Find where the given text appears and provide that cell's center as (X, Y) coordinate. 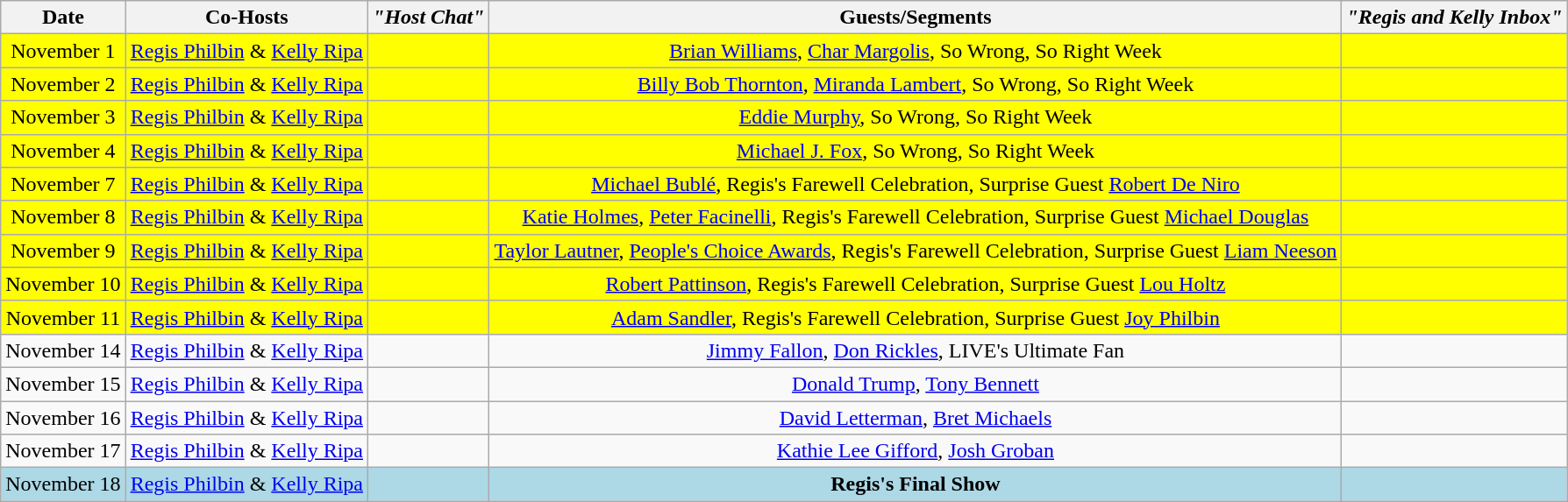
November 7 (63, 184)
Taylor Lautner, People's Choice Awards, Regis's Farewell Celebration, Surprise Guest Liam Neeson (916, 251)
Date (63, 18)
Regis's Final Show (916, 484)
Guests/Segments (916, 18)
November 15 (63, 384)
"Regis and Kelly Inbox" (1454, 18)
Jimmy Fallon, Don Rickles, LIVE's Ultimate Fan (916, 350)
David Letterman, Bret Michaels (916, 418)
"Host Chat" (429, 18)
Robert Pattinson, Regis's Farewell Celebration, Surprise Guest Lou Holtz (916, 284)
Adam Sandler, Regis's Farewell Celebration, Surprise Guest Joy Philbin (916, 317)
Eddie Murphy, So Wrong, So Right Week (916, 117)
November 16 (63, 418)
Katie Holmes, Peter Facinelli, Regis's Farewell Celebration, Surprise Guest Michael Douglas (916, 217)
November 11 (63, 317)
November 14 (63, 350)
Michael Bublé, Regis's Farewell Celebration, Surprise Guest Robert De Niro (916, 184)
November 18 (63, 484)
Michael J. Fox, So Wrong, So Right Week (916, 151)
November 3 (63, 117)
November 9 (63, 251)
Donald Trump, Tony Bennett (916, 384)
November 2 (63, 84)
Co-Hosts (246, 18)
November 17 (63, 451)
Kathie Lee Gifford, Josh Groban (916, 451)
November 10 (63, 284)
November 8 (63, 217)
Billy Bob Thornton, Miranda Lambert, So Wrong, So Right Week (916, 84)
November 1 (63, 51)
Brian Williams, Char Margolis, So Wrong, So Right Week (916, 51)
November 4 (63, 151)
